Detect which cell encompasses the target text, then output its (X, Y) center coordinate. 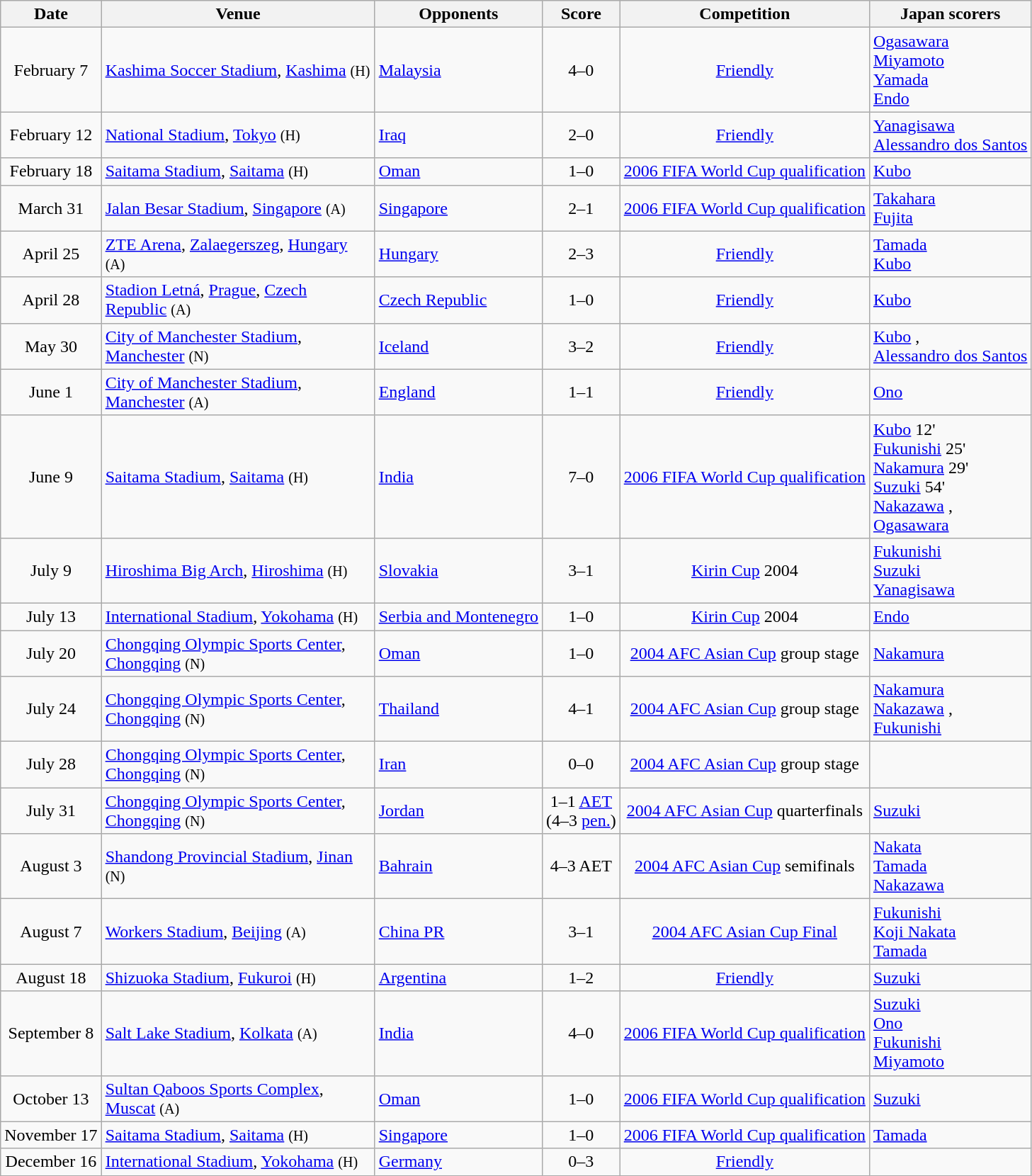
0–3 (582, 1162)
China PR (458, 932)
1–2 (582, 978)
December 16 (51, 1162)
July 31 (51, 810)
Score (582, 14)
July 13 (51, 616)
Salt Lake Stadium, Kolkata (A) (238, 1033)
Hungary (458, 254)
May 30 (51, 346)
Tamada Kubo (950, 254)
Czech Republic (458, 300)
Nakamura Nakazawa , Fukunishi (950, 709)
Iraq (458, 135)
Serbia and Montenegro (458, 616)
0–0 (582, 765)
2–0 (582, 135)
Germany (458, 1162)
Endo (950, 616)
Stadion Letná, Prague, Czech Republic (A) (238, 300)
4–3 AET (582, 866)
Jalan Besar Stadium, Singapore (A) (238, 208)
England (458, 392)
April 28 (51, 300)
City of Manchester Stadium, Manchester (A) (238, 392)
July 9 (51, 570)
August 18 (51, 978)
2004 AFC Asian Cup semifinals (744, 866)
August 7 (51, 932)
4–1 (582, 709)
February 18 (51, 171)
2–1 (582, 208)
Yanagisawa Alessandro dos Santos (950, 135)
March 31 (51, 208)
February 12 (51, 135)
Kubo 12' Fukunishi 25' Nakamura 29' Suzuki 54' Nakazawa , Ogasawara (950, 476)
Bahrain (458, 866)
2004 AFC Asian Cup quarterfinals (744, 810)
Slovakia (458, 570)
Ono (950, 392)
Ogasawara Miyamoto Yamada Endo (950, 69)
Malaysia (458, 69)
Opponents (458, 14)
Competition (744, 14)
Takahara Fujita (950, 208)
Nakamura (950, 653)
Hiroshima Big Arch, Hiroshima (H) (238, 570)
1–1 (582, 392)
Suzuki Ono Fukunishi Miyamoto (950, 1033)
2–3 (582, 254)
Nakata Tamada Nakazawa (950, 866)
City of Manchester Stadium, Manchester (N) (238, 346)
July 28 (51, 765)
National Stadium, Tokyo (H) (238, 135)
November 17 (51, 1135)
February 7 (51, 69)
Iceland (458, 346)
3–2 (582, 346)
Kubo , Alessandro dos Santos (950, 346)
September 8 (51, 1033)
Sultan Qaboos Sports Complex, Muscat (A) (238, 1098)
August 3 (51, 866)
Fukunishi Suzuki Yanagisawa (950, 570)
7–0 (582, 476)
Argentina (458, 978)
ZTE Arena, Zalaegerszeg, Hungary (A) (238, 254)
Shizuoka Stadium, Fukuroi (H) (238, 978)
Kashima Soccer Stadium, Kashima (H) (238, 69)
Venue (238, 14)
Workers Stadium, Beijing (A) (238, 932)
Iran (458, 765)
July 24 (51, 709)
April 25 (51, 254)
Japan scorers (950, 14)
Fukunishi Koji Nakata Tamada (950, 932)
1–1 AET(4–3 pen.) (582, 810)
Date (51, 14)
July 20 (51, 653)
Jordan (458, 810)
June 1 (51, 392)
June 9 (51, 476)
2004 AFC Asian Cup Final (744, 932)
Shandong Provincial Stadium, Jinan (N) (238, 866)
Thailand (458, 709)
October 13 (51, 1098)
Tamada (950, 1135)
